Return [X, Y] of the center of cell containing provided text 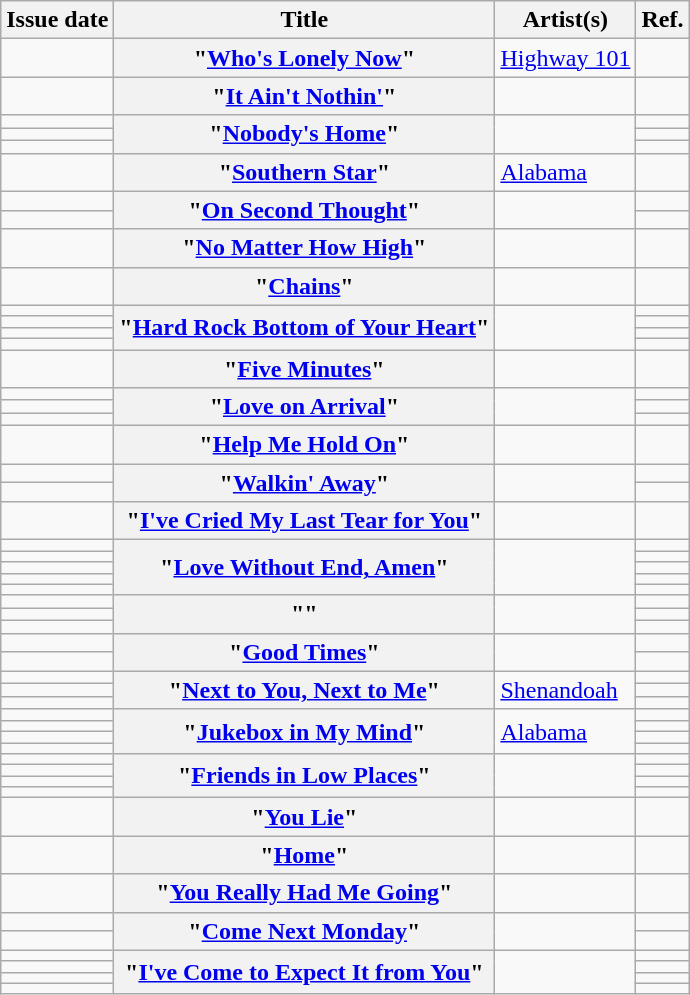
Title [304, 20]
"I've Cried My Last Tear for You" [304, 521]
"On Second Thought" [304, 210]
"Nobody's Home" [304, 134]
"You Really Had Me Going" [304, 893]
"Jukebox in My Mind" [304, 731]
"No Matter How High" [304, 248]
"It Ain't Nothin'" [304, 96]
Shenandoah [566, 690]
"Love on Arrival" [304, 407]
"Friends in Low Places" [304, 776]
"Chains" [304, 286]
"Good Times" [304, 652]
"Southern Star" [304, 172]
"You Lie" [304, 817]
Highway 101 [566, 58]
Ref. [662, 20]
"Come Next Monday" [304, 931]
"Walkin' Away" [304, 483]
"Love Without End, Amen" [304, 568]
"Home" [304, 855]
"Next to You, Next to Me" [304, 690]
Issue date [58, 20]
"Who's Lonely Now" [304, 58]
"I've Come to Expect It from You" [304, 972]
"Five Minutes" [304, 369]
Artist(s) [566, 20]
"Hard Rock Bottom of Your Heart" [304, 327]
"Help Me Hold On" [304, 445]
"" [304, 614]
